Detect which cell encompasses the target text, then output its (X, Y) center coordinate. 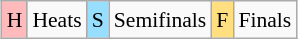
Heats (56, 20)
S (98, 20)
H (15, 20)
Semifinals (160, 20)
F (222, 20)
Finals (264, 20)
